Locate the cell with the specified text and output its (x, y) center coordinate. 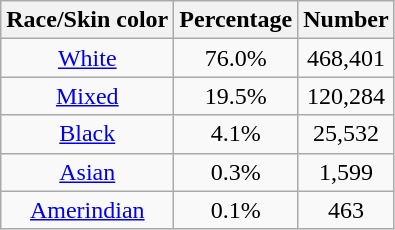
Mixed (88, 96)
Number (346, 20)
Amerindian (88, 210)
19.5% (236, 96)
Percentage (236, 20)
120,284 (346, 96)
4.1% (236, 134)
463 (346, 210)
76.0% (236, 58)
Black (88, 134)
White (88, 58)
1,599 (346, 172)
Race/Skin color (88, 20)
468,401 (346, 58)
25,532 (346, 134)
0.3% (236, 172)
Asian (88, 172)
0.1% (236, 210)
